Capture the cell that displays the provided text and extract its (X, Y) central coordinate. 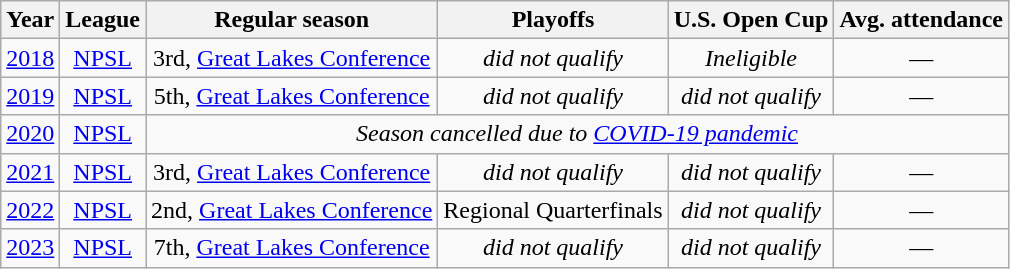
2019 (30, 96)
Regional Quarterfinals (553, 210)
2022 (30, 210)
League (103, 20)
7th, Great Lakes Conference (292, 248)
2018 (30, 58)
2021 (30, 172)
Regular season (292, 20)
Avg. attendance (922, 20)
Year (30, 20)
Playoffs (553, 20)
2nd, Great Lakes Conference (292, 210)
5th, Great Lakes Conference (292, 96)
Season cancelled due to COVID-19 pandemic (578, 134)
Ineligible (751, 58)
2020 (30, 134)
U.S. Open Cup (751, 20)
2023 (30, 248)
